Locate the cell with the specified text and output its (x, y) center coordinate. 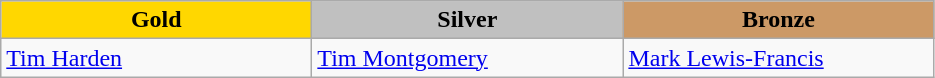
Tim Montgomery (468, 58)
Mark Lewis-Francis (778, 58)
Bronze (778, 20)
Silver (468, 20)
Tim Harden (156, 58)
Gold (156, 20)
